Search for the cell housing the specified text and yield its [x, y] center coordinate. 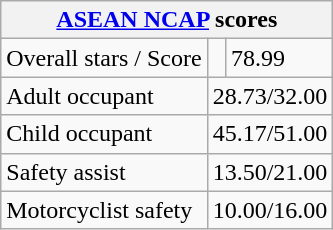
13.50/21.00 [270, 172]
ASEAN NCAP scores [167, 20]
Child occupant [104, 134]
Adult occupant [104, 96]
28.73/32.00 [270, 96]
Safety assist [104, 172]
10.00/16.00 [270, 210]
Overall stars / Score [104, 58]
Motorcyclist safety [104, 210]
78.99 [278, 58]
45.17/51.00 [270, 134]
